Detect which cell encompasses the target text, then output its [X, Y] center coordinate. 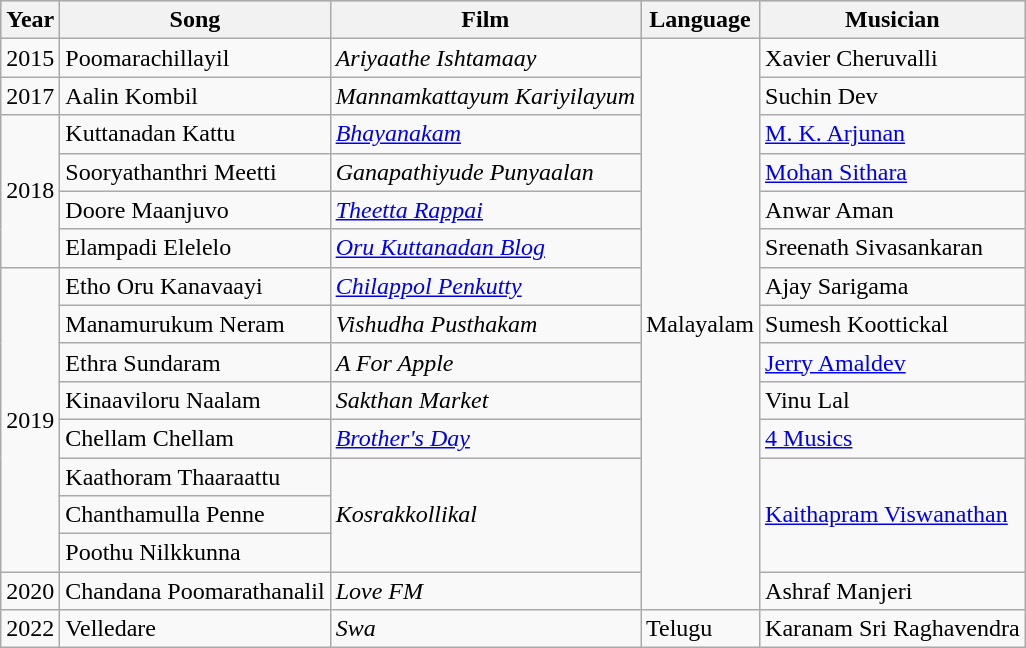
M. K. Arjunan [893, 134]
Ganapathiyude Punyaalan [485, 172]
Malayalam [700, 324]
Sakthan Market [485, 400]
Song [195, 20]
Telugu [700, 629]
2020 [30, 591]
Love FM [485, 591]
Aalin Kombil [195, 96]
Kaathoram Thaaraattu [195, 477]
Mannamkattayum Kariyilayum [485, 96]
Film [485, 20]
Ethra Sundaram [195, 362]
Kuttanadan Kattu [195, 134]
Vinu Lal [893, 400]
Karanam Sri Raghavendra [893, 629]
Chanthamulla Penne [195, 515]
Manamurukum Neram [195, 324]
Brother's Day [485, 438]
Etho Oru Kanavaayi [195, 286]
Ajay Sarigama [893, 286]
2018 [30, 191]
2017 [30, 96]
Chellam Chellam [195, 438]
2019 [30, 419]
Year [30, 20]
Sumesh Koottickal [893, 324]
Velledare [195, 629]
A For Apple [485, 362]
Jerry Amaldev [893, 362]
Ashraf Manjeri [893, 591]
Chilappol Penkutty [485, 286]
Sooryathanthri Meetti [195, 172]
Language [700, 20]
Elampadi Elelelo [195, 248]
Kosrakkollikal [485, 515]
Xavier Cheruvalli [893, 58]
Musician [893, 20]
4 Musics [893, 438]
2022 [30, 629]
Kaithapram Viswanathan [893, 515]
Bhayanakam [485, 134]
Poothu Nilkkunna [195, 553]
Poomarachillayil [195, 58]
Mohan Sithara [893, 172]
Ariyaathe Ishtamaay [485, 58]
Suchin Dev [893, 96]
Doore Maanjuvo [195, 210]
Sreenath Sivasankaran [893, 248]
Anwar Aman [893, 210]
Kinaaviloru Naalam [195, 400]
Chandana Poomarathanalil [195, 591]
Oru Kuttanadan Blog [485, 248]
2015 [30, 58]
Theetta Rappai [485, 210]
Swa [485, 629]
Vishudha Pusthakam [485, 324]
